Determine the [X, Y] coordinate at the center of the cell enclosing the given text.  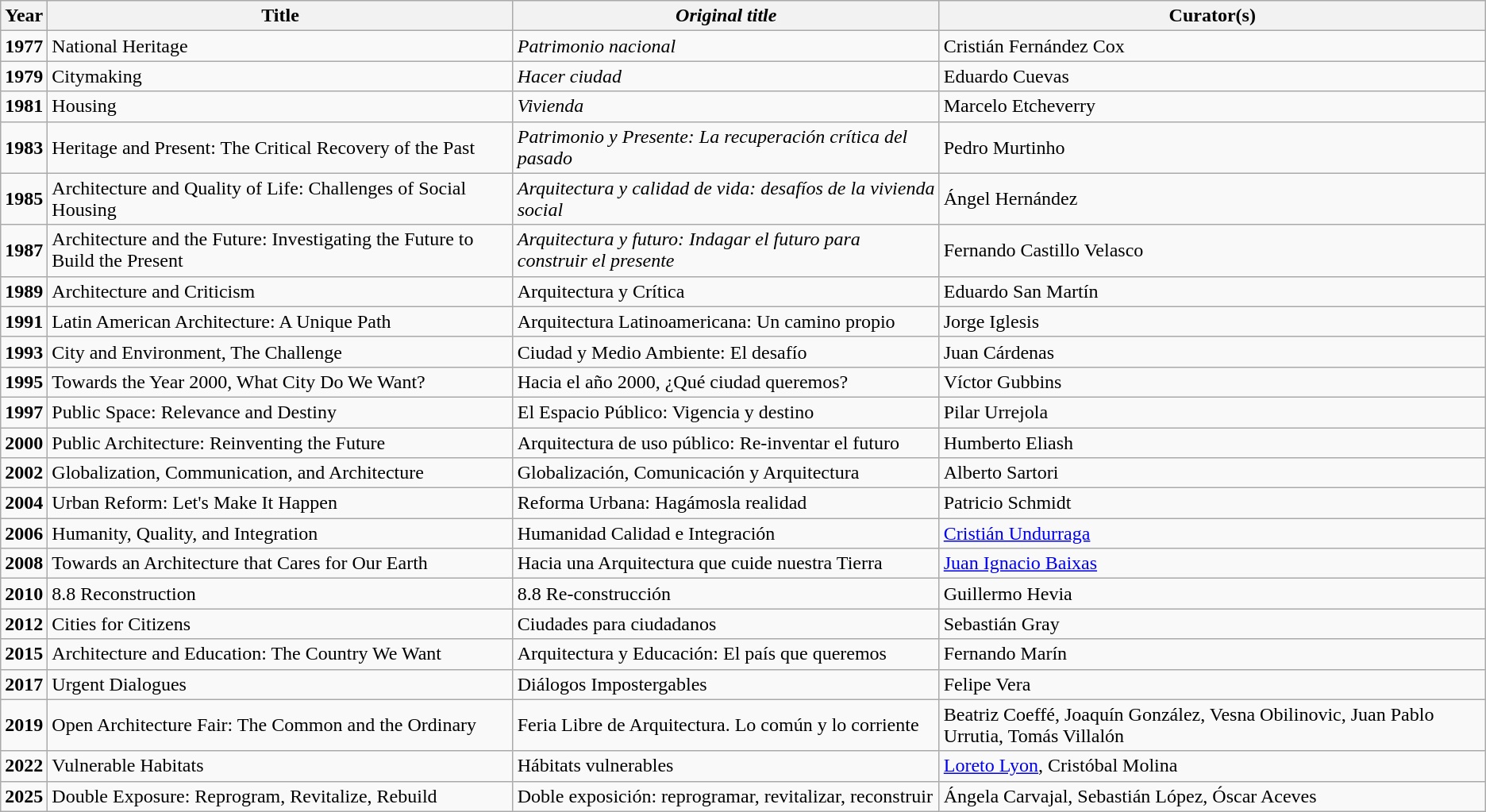
Humanidad Calidad e Integración [726, 533]
Urgent Dialogues [280, 684]
Hábitats vulnerables [726, 766]
2012 [24, 624]
Heritage and Present: The Critical Recovery of the Past [280, 148]
Year [24, 16]
Ciudad y Medio Ambiente: El desafío [726, 352]
1977 [24, 46]
1991 [24, 321]
Diálogos Impostergables [726, 684]
1997 [24, 412]
Pilar Urrejola [1212, 412]
2002 [24, 473]
Arquitectura y Crítica [726, 291]
Loreto Lyon, Cristóbal Molina [1212, 766]
1985 [24, 198]
Pedro Murtinho [1212, 148]
Cristián Fernández Cox [1212, 46]
Vulnerable Habitats [280, 766]
El Espacio Público: Vigencia y destino [726, 412]
Cristián Undurraga [1212, 533]
Guillermo Hevia [1212, 594]
Arquitectura Latinoamericana: Un camino propio [726, 321]
1989 [24, 291]
City and Environment, The Challenge [280, 352]
Juan Ignacio Baixas [1212, 564]
Citymaking [280, 76]
Urban Reform: Let's Make It Happen [280, 503]
Hacia el año 2000, ¿Qué ciudad queremos? [726, 382]
2015 [24, 654]
2006 [24, 533]
Patrimonio y Presente: La recuperación crítica del pasado [726, 148]
Feria Libre de Arquitectura. Lo común y lo corriente [726, 725]
1979 [24, 76]
2000 [24, 442]
2025 [24, 796]
Arquitectura y calidad de vida: desafíos de la vivienda social [726, 198]
8.8 Reconstruction [280, 594]
Architecture and Criticism [280, 291]
Ángela Carvajal, Sebastián López, Óscar Aceves [1212, 796]
Juan Cárdenas [1212, 352]
1995 [24, 382]
Globalización, Comunicación y Arquitectura [726, 473]
National Heritage [280, 46]
Humberto Eliash [1212, 442]
8.8 Re-construcción [726, 594]
Marcelo Etcheverry [1212, 106]
Housing [280, 106]
2008 [24, 564]
2010 [24, 594]
Towards the Year 2000, What City Do We Want? [280, 382]
1993 [24, 352]
Arquitectura de uso público: Re-inventar el futuro [726, 442]
Patrimonio nacional [726, 46]
Víctor Gubbins [1212, 382]
Ángel Hernández [1212, 198]
Hacer ciudad [726, 76]
Double Exposure: Reprogram, Revitalize, Rebuild [280, 796]
Public Architecture: Reinventing the Future [280, 442]
Eduardo San Martín [1212, 291]
Alberto Sartori [1212, 473]
Patricio Schmidt [1212, 503]
2004 [24, 503]
Globalization, Communication, and Architecture [280, 473]
Fernando Castillo Velasco [1212, 251]
Curator(s) [1212, 16]
Ciudades para ciudadanos [726, 624]
Public Space: Relevance and Destiny [280, 412]
1987 [24, 251]
Open Architecture Fair: The Common and the Ordinary [280, 725]
2022 [24, 766]
Fernando Marín [1212, 654]
Arquitectura y Educación: El país que queremos [726, 654]
Hacia una Arquitectura que cuide nuestra Tierra [726, 564]
2017 [24, 684]
Architecture and the Future: Investigating the Future to Build the Present [280, 251]
Beatriz Coeffé, Joaquín González, Vesna Obilinovic, Juan Pablo Urrutia, Tomás Villalón [1212, 725]
Towards an Architecture that Cares for Our Earth [280, 564]
Eduardo Cuevas [1212, 76]
Vivienda [726, 106]
1981 [24, 106]
Cities for Citizens [280, 624]
Sebastián Gray [1212, 624]
Humanity, Quality, and Integration [280, 533]
Arquitectura y futuro: Indagar el futuro para construir el presente [726, 251]
1983 [24, 148]
Latin American Architecture: A Unique Path [280, 321]
Doble exposición: reprogramar, revitalizar, reconstruir [726, 796]
2019 [24, 725]
Architecture and Education: The Country We Want [280, 654]
Architecture and Quality of Life: Challenges of Social Housing [280, 198]
Reforma Urbana: Hagámosla realidad [726, 503]
Felipe Vera [1212, 684]
Original title [726, 16]
Jorge Iglesis [1212, 321]
Title [280, 16]
